Return [X, Y] of the center of cell containing provided text 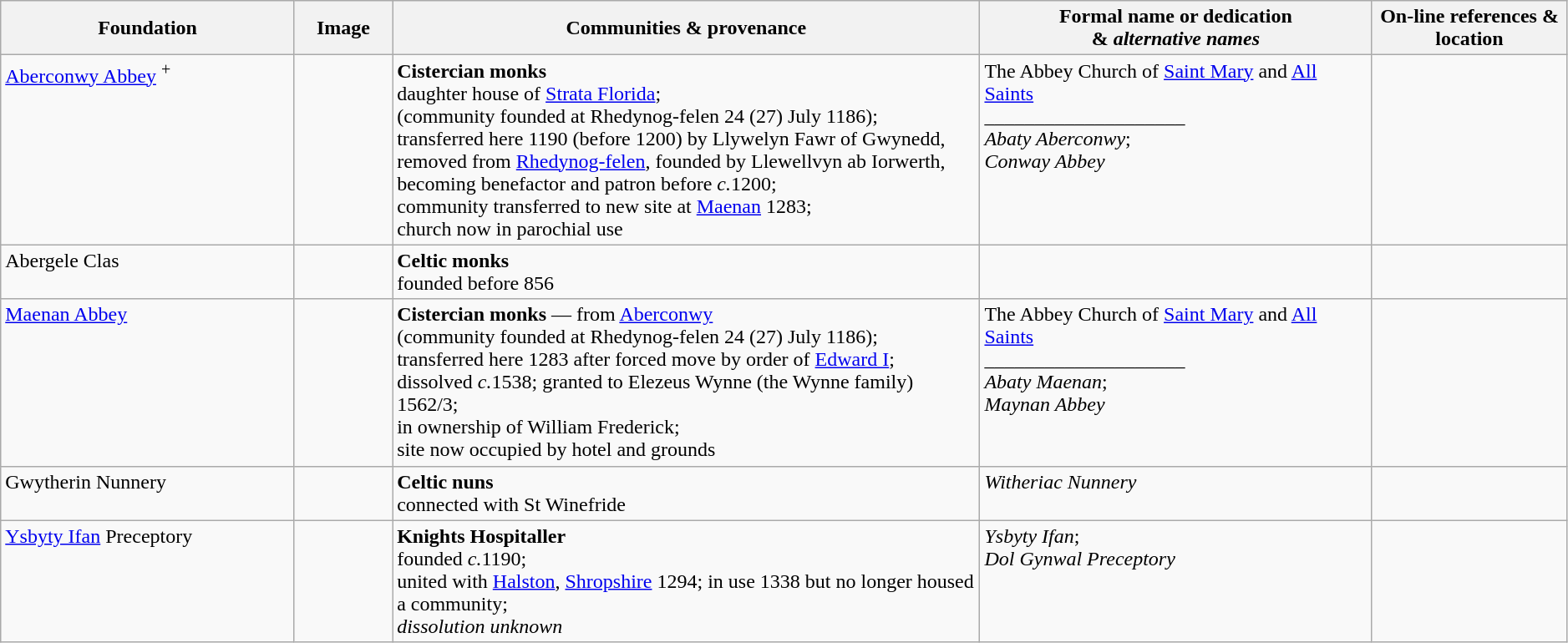
Witheriac Nunnery [1176, 493]
Foundation [148, 28]
Abergele Clas [148, 272]
Communities & provenance [687, 28]
The Abbey Church of Saint Mary and All Saints____________________Abaty Maenan;Maynan Abbey [1176, 382]
Ysbyty Ifan Preceptory [148, 581]
Celtic nunsconnected with St Winefride [687, 493]
The Abbey Church of Saint Mary and All Saints____________________Abaty Aberconwy;Conway Abbey [1176, 150]
Celtic monksfounded before 856 [687, 272]
Formal name or dedication & alternative names [1176, 28]
Maenan Abbey [148, 382]
Gwytherin Nunnery [148, 493]
Ysbyty Ifan;Dol Gynwal Preceptory [1176, 581]
Aberconwy Abbey + [148, 150]
Knights Hospitallerfounded c.1190;united with Halston, Shropshire 1294; in use 1338 but no longer housed a community;dissolution unknown [687, 581]
Image [343, 28]
On-line references & location [1469, 28]
